Capture the cell that displays the provided text and extract its [x, y] central coordinate. 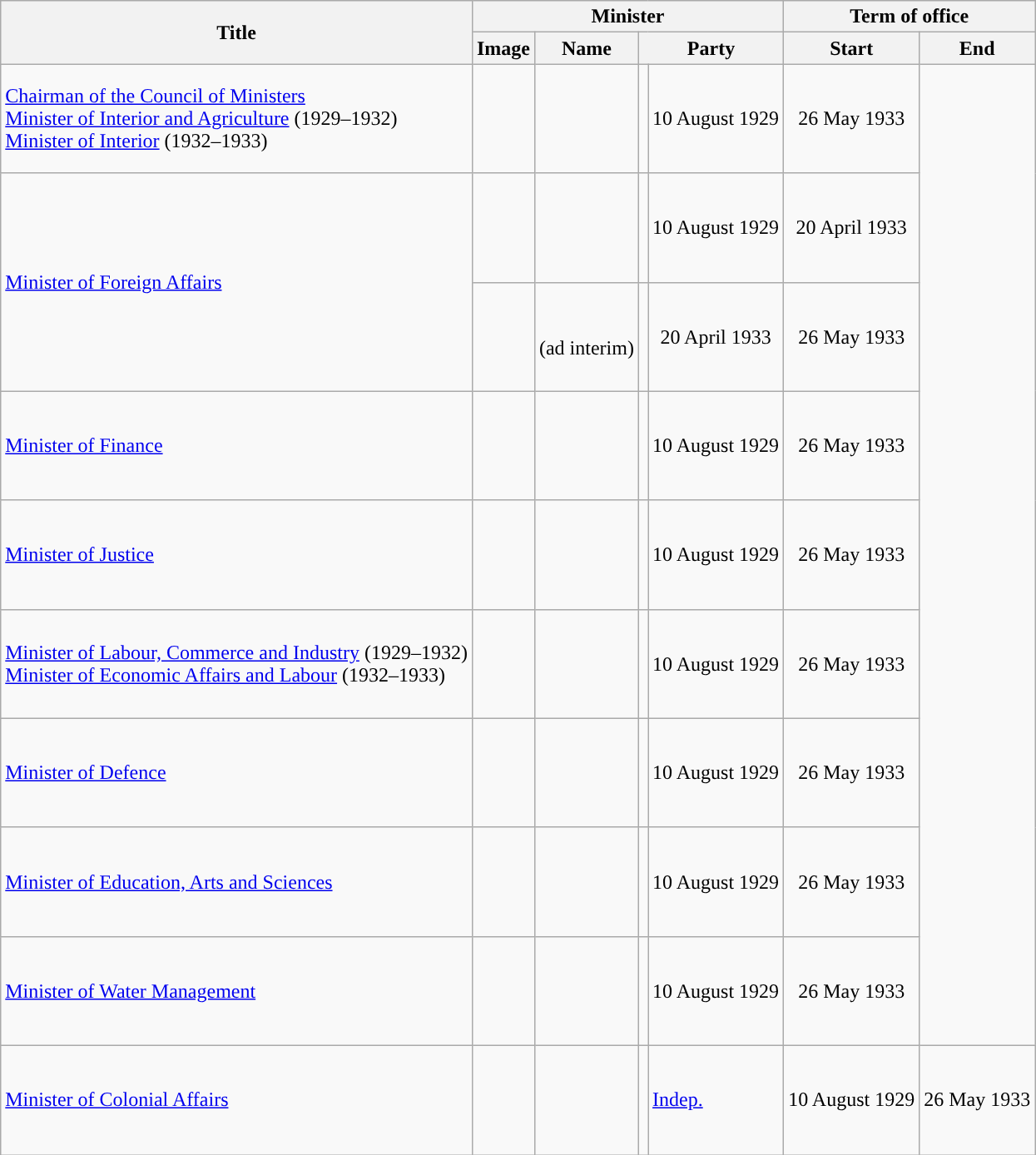
Minister of Labour, Commerce and Industry (1929–1932) Minister of Economic Affairs and Labour (1932–1933) [236, 664]
Indep. [716, 1100]
Minister of Justice [236, 554]
Minister of Finance [236, 446]
End [977, 48]
Minister of Defence [236, 772]
Party [711, 48]
Minister of Colonial Affairs [236, 1100]
Minister [627, 17]
Minister of Water Management [236, 990]
Chairman of the Council of Ministers Minister of Interior and Agriculture (1929–1932) Minister of Interior (1932–1933) [236, 118]
Image [503, 48]
Start [852, 48]
(ad interim) [586, 336]
Minister of Education, Arts and Sciences [236, 882]
Name [586, 48]
Title [236, 32]
Term of office [910, 17]
Minister of Foreign Affairs [236, 282]
